Capture the cell that displays the provided text and extract its (X, Y) central coordinate. 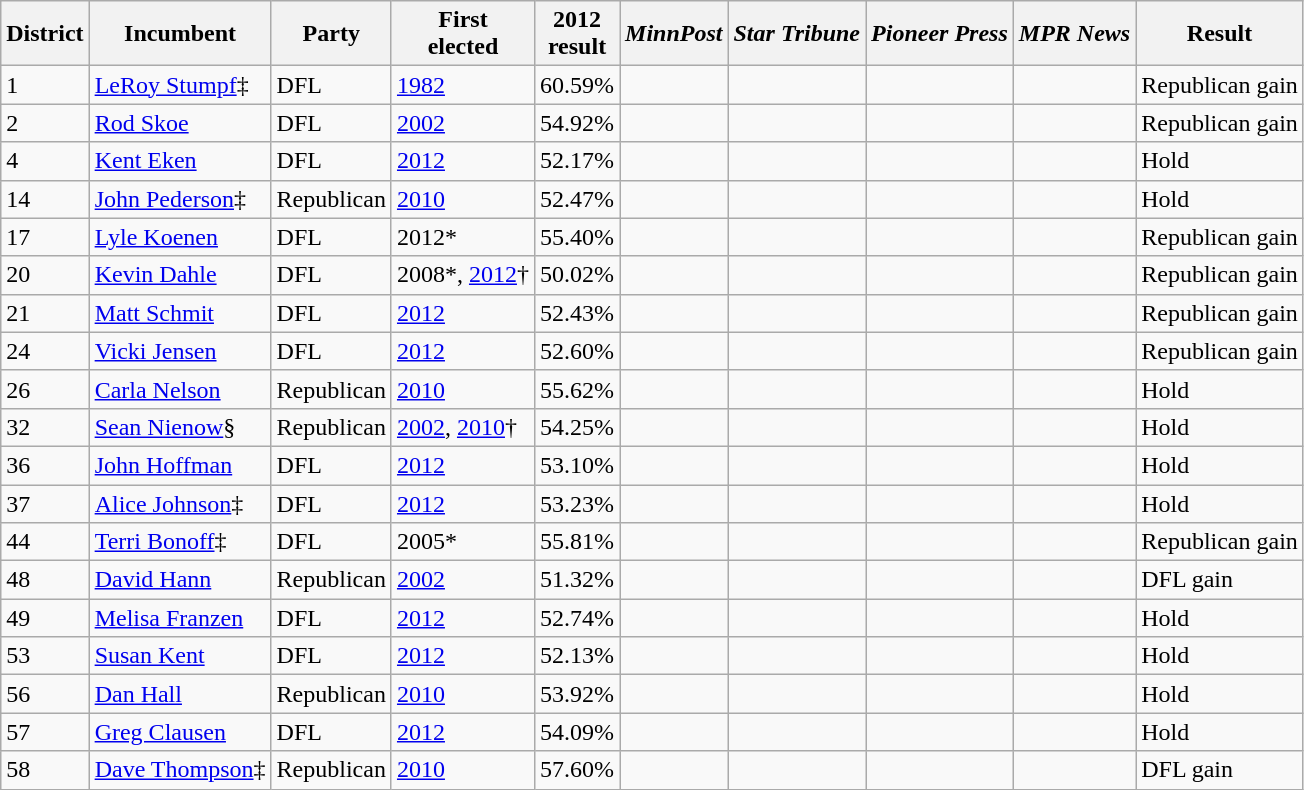
54.25% (576, 427)
John Pederson‡ (180, 199)
50.02% (576, 275)
Melisa Franzen (180, 618)
Pioneer Press (940, 34)
32 (45, 427)
2012result (576, 34)
14 (45, 199)
54.09% (576, 732)
56 (45, 694)
55.81% (576, 542)
49 (45, 618)
District (45, 34)
44 (45, 542)
51.32% (576, 580)
52.13% (576, 656)
Dave Thompson‡ (180, 770)
2 (45, 123)
Carla Nelson (180, 389)
54.92% (576, 123)
Lyle Koenen (180, 237)
17 (45, 237)
Sean Nienow§ (180, 427)
53.23% (576, 503)
52.74% (576, 618)
Party (331, 34)
MPR News (1074, 34)
24 (45, 351)
36 (45, 465)
2012* (462, 237)
Result (1220, 34)
John Hoffman (180, 465)
20 (45, 275)
58 (45, 770)
Kent Eken (180, 161)
Kevin Dahle (180, 275)
48 (45, 580)
53 (45, 656)
52.60% (576, 351)
Star Tribune (797, 34)
26 (45, 389)
Dan Hall (180, 694)
Susan Kent (180, 656)
LeRoy Stumpf‡ (180, 85)
60.59% (576, 85)
1982 (462, 85)
1 (45, 85)
57.60% (576, 770)
55.40% (576, 237)
55.62% (576, 389)
53.10% (576, 465)
Terri Bonoff‡ (180, 542)
21 (45, 313)
52.43% (576, 313)
2002, 2010† (462, 427)
Greg Clausen (180, 732)
Vicki Jensen (180, 351)
52.17% (576, 161)
Incumbent (180, 34)
53.92% (576, 694)
Matt Schmit (180, 313)
Alice Johnson‡ (180, 503)
37 (45, 503)
4 (45, 161)
MinnPost (674, 34)
Rod Skoe (180, 123)
52.47% (576, 199)
2005* (462, 542)
Firstelected (462, 34)
2008*, 2012† (462, 275)
David Hann (180, 580)
57 (45, 732)
